Return the (x, y) coordinate for the center point of the cell that contains the specified text.  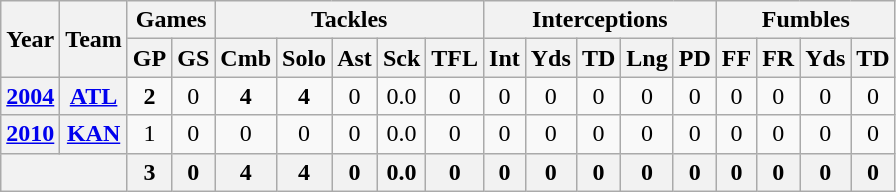
KAN (94, 134)
FF (736, 58)
PD (694, 58)
GP (149, 58)
ATL (94, 96)
3 (149, 172)
FR (778, 58)
Tackles (350, 20)
1 (149, 134)
Fumbles (806, 20)
Year (30, 39)
2004 (30, 96)
Solo (304, 58)
2010 (30, 134)
Sck (401, 58)
TFL (455, 58)
Lng (647, 58)
GS (194, 58)
Interceptions (600, 20)
Games (170, 20)
Team (94, 39)
Cmb (246, 58)
Int (505, 58)
Ast (355, 58)
2 (149, 96)
